Capture the cell that displays the provided text and extract its [X, Y] central coordinate. 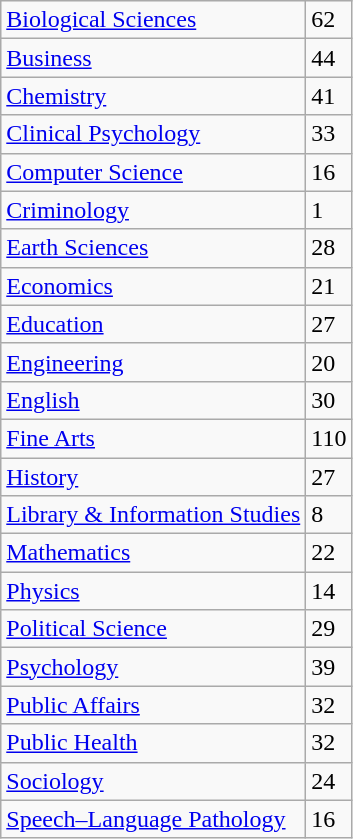
Engineering [154, 362]
28 [329, 248]
Library & Information Studies [154, 515]
Criminology [154, 210]
Psychology [154, 667]
History [154, 477]
Mathematics [154, 553]
21 [329, 286]
44 [329, 58]
41 [329, 96]
Speech–Language Pathology [154, 819]
24 [329, 781]
1 [329, 210]
Sociology [154, 781]
29 [329, 629]
Biological Sciences [154, 20]
Economics [154, 286]
Fine Arts [154, 438]
110 [329, 438]
62 [329, 20]
20 [329, 362]
14 [329, 591]
English [154, 400]
Earth Sciences [154, 248]
Business [154, 58]
30 [329, 400]
Education [154, 324]
Clinical Psychology [154, 134]
33 [329, 134]
Computer Science [154, 172]
Public Health [154, 743]
22 [329, 553]
Physics [154, 591]
8 [329, 515]
Political Science [154, 629]
39 [329, 667]
Chemistry [154, 96]
Public Affairs [154, 705]
